Identify which cell holds the provided text, then report its [X, Y] central coordinate. 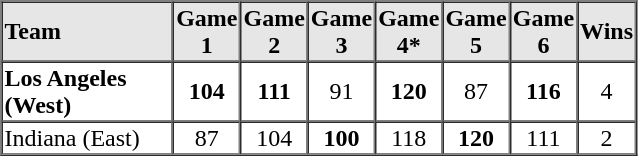
100 [342, 138]
Game 2 [274, 32]
116 [544, 92]
Game 3 [342, 32]
Game 6 [544, 32]
2 [606, 138]
Team [88, 32]
91 [342, 92]
Game 1 [206, 32]
4 [606, 92]
Indiana (East) [88, 138]
Game 5 [476, 32]
Los Angeles (West) [88, 92]
118 [408, 138]
Game 4* [408, 32]
Wins [606, 32]
